Return [X, Y] of the center of cell containing provided text 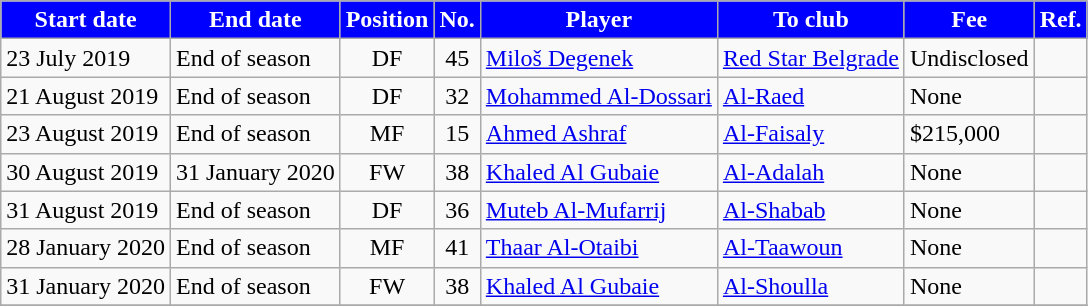
23 July 2019 [86, 58]
Ref. [1060, 20]
Al-Taawoun [810, 248]
Fee [969, 20]
Red Star Belgrade [810, 58]
Thaar Al-Otaibi [598, 248]
15 [457, 134]
Ahmed Ashraf [598, 134]
Al-Raed [810, 96]
Miloš Degenek [598, 58]
Al-Adalah [810, 172]
41 [457, 248]
No. [457, 20]
Player [598, 20]
Al-Faisaly [810, 134]
Undisclosed [969, 58]
36 [457, 210]
23 August 2019 [86, 134]
Mohammed Al-Dossari [598, 96]
30 August 2019 [86, 172]
To club [810, 20]
Al-Shabab [810, 210]
Al-Shoulla [810, 286]
45 [457, 58]
Start date [86, 20]
Muteb Al-Mufarrij [598, 210]
End date [255, 20]
31 August 2019 [86, 210]
Position [387, 20]
21 August 2019 [86, 96]
$215,000 [969, 134]
28 January 2020 [86, 248]
32 [457, 96]
